Locate the cell with the specified text and output its [X, Y] center coordinate. 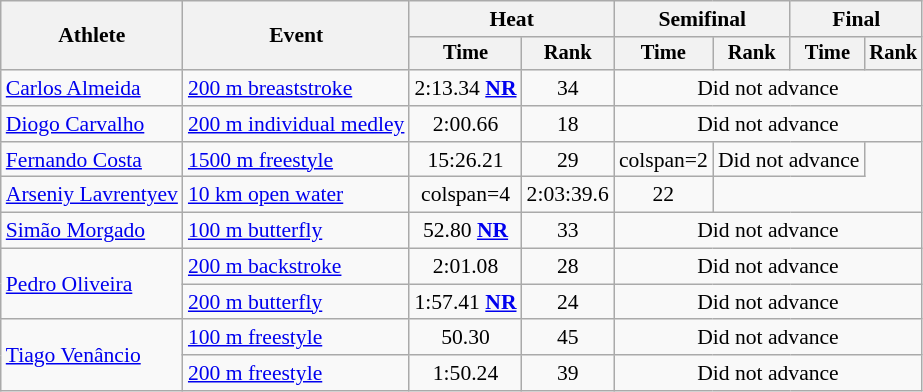
24 [568, 302]
colspan=4 [465, 195]
34 [568, 88]
18 [568, 124]
100 m freestyle [296, 338]
200 m backstroke [296, 267]
33 [568, 231]
Pedro Oliveira [92, 284]
28 [568, 267]
Tiago Venâncio [92, 356]
2:03:39.6 [568, 195]
Event [296, 36]
Heat [511, 19]
colspan=2 [664, 160]
1:50.24 [465, 373]
Diogo Carvalho [92, 124]
200 m breaststroke [296, 88]
100 m butterfly [296, 231]
39 [568, 373]
52.80 NR [465, 231]
Carlos Almeida [92, 88]
2:01.08 [465, 267]
200 m individual medley [296, 124]
Semifinal [702, 19]
2:00.66 [465, 124]
Simão Morgado [92, 231]
45 [568, 338]
2:13.34 NR [465, 88]
1500 m freestyle [296, 160]
1:57.41 NR [465, 302]
29 [568, 160]
Arseniy Lavrentyev [92, 195]
Final [856, 19]
50.30 [465, 338]
10 km open water [296, 195]
Athlete [92, 36]
200 m freestyle [296, 373]
200 m butterfly [296, 302]
15:26.21 [465, 160]
22 [664, 195]
Fernando Costa [92, 160]
